Capture the cell that displays the provided text and extract its [X, Y] central coordinate. 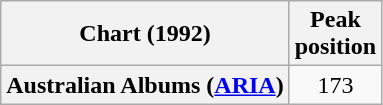
Chart (1992) [145, 34]
Australian Albums (ARIA) [145, 85]
173 [335, 85]
Peakposition [335, 34]
